Capture the cell that displays the provided text and extract its [X, Y] central coordinate. 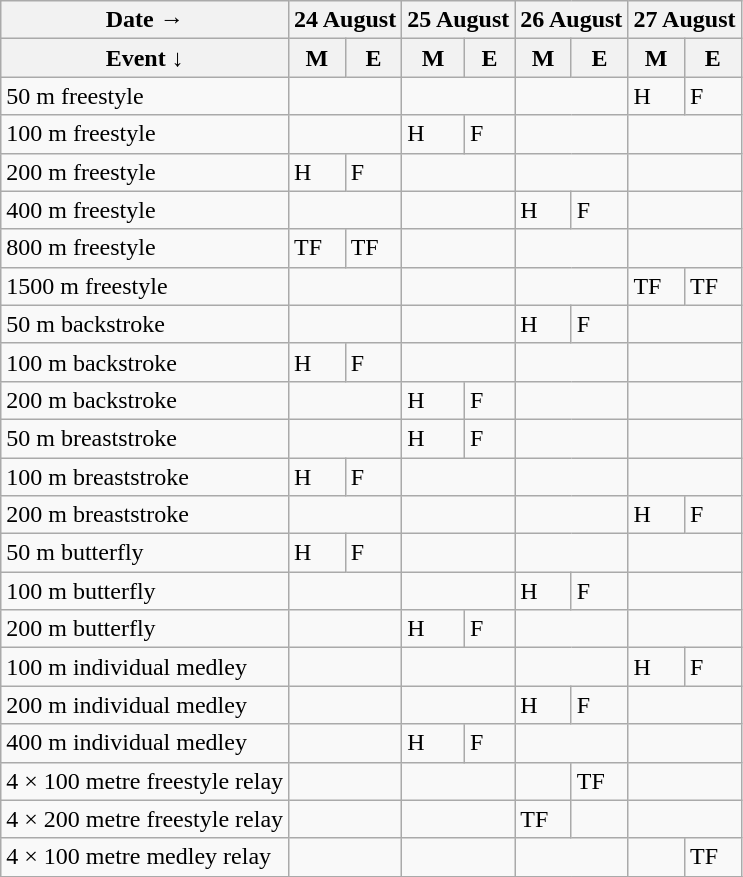
200 m individual medley [145, 705]
4 × 100 metre freestyle relay [145, 781]
Date → [145, 20]
200 m freestyle [145, 172]
24 August [346, 20]
400 m freestyle [145, 210]
26 August [572, 20]
27 August [684, 20]
50 m butterfly [145, 553]
25 August [458, 20]
100 m individual medley [145, 667]
4 × 200 metre freestyle relay [145, 819]
100 m butterfly [145, 591]
1500 m freestyle [145, 286]
200 m breaststroke [145, 515]
400 m individual medley [145, 743]
50 m breaststroke [145, 438]
Event ↓ [145, 58]
200 m butterfly [145, 629]
800 m freestyle [145, 248]
50 m backstroke [145, 324]
100 m backstroke [145, 362]
4 × 100 metre medley relay [145, 857]
100 m breaststroke [145, 477]
200 m backstroke [145, 400]
100 m freestyle [145, 134]
50 m freestyle [145, 96]
